Scan for the cell matching the given text and deliver its [X, Y] coordinate at center. 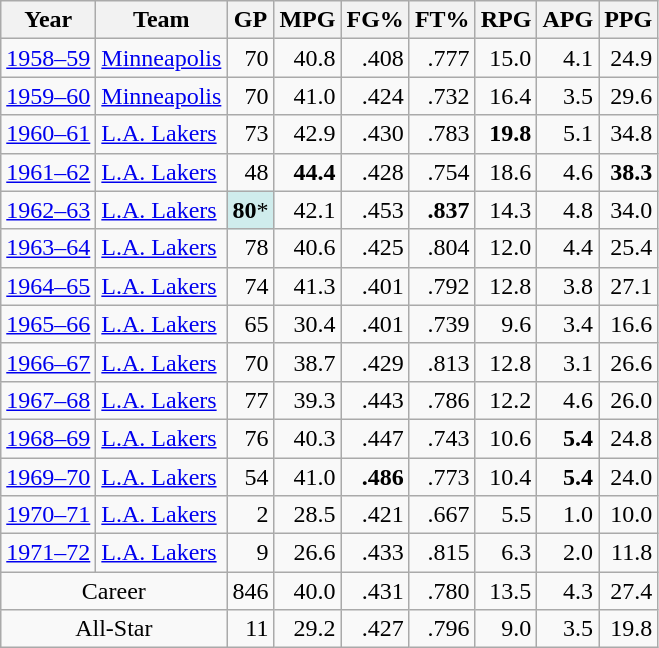
4.1 [568, 58]
78 [250, 248]
.792 [442, 286]
.754 [442, 172]
.408 [375, 58]
.453 [375, 210]
29.6 [628, 96]
6.3 [506, 553]
Career [114, 591]
1964–65 [48, 286]
34.8 [628, 134]
65 [250, 324]
.421 [375, 515]
15.0 [506, 58]
RPG [506, 20]
24.9 [628, 58]
4.8 [568, 210]
40.6 [308, 248]
42.1 [308, 210]
.743 [442, 438]
28.5 [308, 515]
2 [250, 515]
.739 [442, 324]
5.5 [506, 515]
42.9 [308, 134]
.427 [375, 629]
.430 [375, 134]
16.6 [628, 324]
.443 [375, 400]
3.4 [568, 324]
.773 [442, 477]
4.4 [568, 248]
24.0 [628, 477]
2.0 [568, 553]
29.2 [308, 629]
PPG [628, 20]
1969–70 [48, 477]
1961–62 [48, 172]
Team [162, 20]
.815 [442, 553]
9.0 [506, 629]
.424 [375, 96]
3.8 [568, 286]
4.3 [568, 591]
11 [250, 629]
.428 [375, 172]
.780 [442, 591]
14.3 [506, 210]
41.3 [308, 286]
FG% [375, 20]
846 [250, 591]
1966–67 [48, 362]
48 [250, 172]
1970–71 [48, 515]
.429 [375, 362]
25.4 [628, 248]
1960–61 [48, 134]
40.3 [308, 438]
.783 [442, 134]
GP [250, 20]
24.8 [628, 438]
.732 [442, 96]
13.5 [506, 591]
All-Star [114, 629]
76 [250, 438]
.486 [375, 477]
11.8 [628, 553]
.804 [442, 248]
27.4 [628, 591]
39.3 [308, 400]
.425 [375, 248]
.837 [442, 210]
44.4 [308, 172]
.447 [375, 438]
3.1 [568, 362]
10.4 [506, 477]
1965–66 [48, 324]
.777 [442, 58]
.667 [442, 515]
.813 [442, 362]
.786 [442, 400]
73 [250, 134]
10.0 [628, 515]
18.6 [506, 172]
.796 [442, 629]
1967–68 [48, 400]
APG [568, 20]
40.8 [308, 58]
54 [250, 477]
1.0 [568, 515]
40.0 [308, 591]
FT% [442, 20]
38.7 [308, 362]
74 [250, 286]
9.6 [506, 324]
1958–59 [48, 58]
26.0 [628, 400]
1968–69 [48, 438]
30.4 [308, 324]
10.6 [506, 438]
16.4 [506, 96]
.431 [375, 591]
.433 [375, 553]
34.0 [628, 210]
12.0 [506, 248]
12.2 [506, 400]
1963–64 [48, 248]
MPG [308, 20]
1962–63 [48, 210]
1959–60 [48, 96]
9 [250, 553]
77 [250, 400]
27.1 [628, 286]
1971–72 [48, 553]
5.1 [568, 134]
Year [48, 20]
80* [250, 210]
38.3 [628, 172]
